Search for the cell housing the specified text and yield its (X, Y) center coordinate. 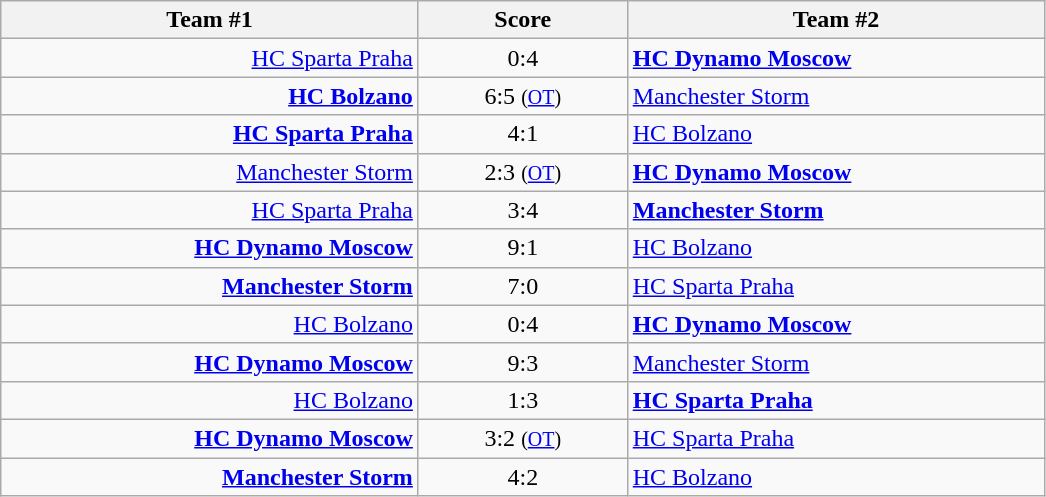
Team #2 (836, 20)
9:3 (522, 362)
4:1 (522, 134)
2:3 (OT) (522, 172)
3:4 (522, 210)
Score (522, 20)
7:0 (522, 286)
9:1 (522, 248)
Team #1 (210, 20)
1:3 (522, 400)
3:2 (OT) (522, 438)
6:5 (OT) (522, 96)
4:2 (522, 477)
